Output the (X, Y) coordinate of the center of the cell containing the given text.  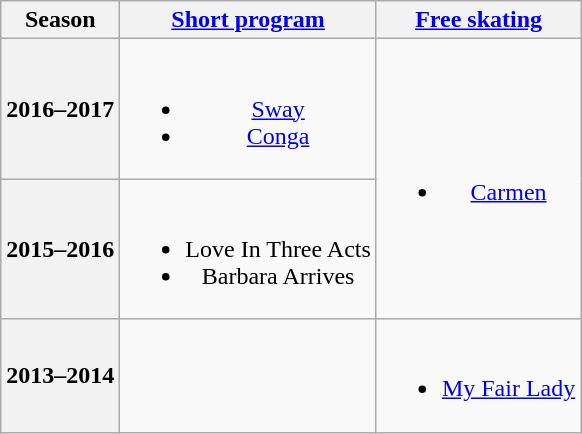
Carmen (478, 179)
Free skating (478, 20)
Love In Three ActsBarbara Arrives (248, 249)
2016–2017 (60, 109)
Season (60, 20)
My Fair Lady (478, 376)
2013–2014 (60, 376)
Sway Conga (248, 109)
Short program (248, 20)
2015–2016 (60, 249)
